Find where the given text appears and provide that cell's center as (X, Y) coordinate. 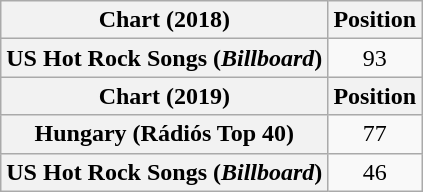
93 (375, 58)
Hungary (Rádiós Top 40) (164, 134)
77 (375, 134)
Chart (2018) (164, 20)
Chart (2019) (164, 96)
46 (375, 172)
